Determine the (x, y) coordinate at the center of the cell enclosing the given text.  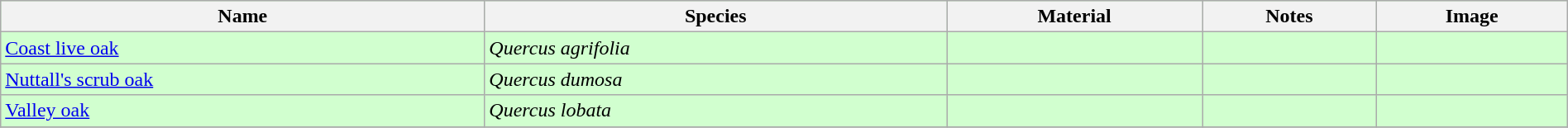
Quercus agrifolia (716, 48)
Nuttall's scrub oak (243, 79)
Quercus lobata (716, 111)
Notes (1290, 17)
Valley oak (243, 111)
Quercus dumosa (716, 79)
Coast live oak (243, 48)
Material (1075, 17)
Species (716, 17)
Image (1472, 17)
Name (243, 17)
